For the text-containing cell, return its midpoint in (X, Y) coordinate format. 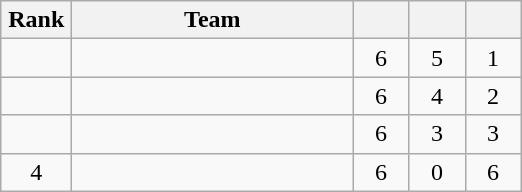
Rank (36, 20)
1 (493, 58)
5 (437, 58)
Team (212, 20)
2 (493, 96)
0 (437, 172)
